Capture the cell that displays the provided text and extract its (X, Y) central coordinate. 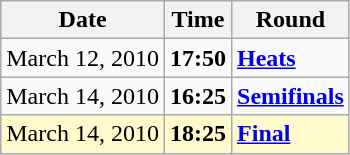
Final (291, 134)
March 12, 2010 (83, 58)
Semifinals (291, 96)
17:50 (198, 58)
Round (291, 20)
Time (198, 20)
Heats (291, 58)
16:25 (198, 96)
Date (83, 20)
18:25 (198, 134)
